From the cell containing the given text, extract its center point as (x, y) coordinate. 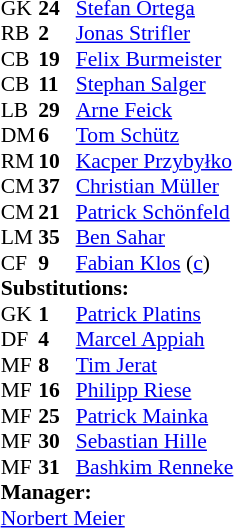
Christian Müller (155, 187)
RB (20, 33)
Manager: (118, 493)
Bashkim Renneke (155, 467)
DM (20, 135)
8 (57, 365)
37 (57, 187)
6 (57, 135)
21 (57, 212)
LM (20, 237)
GK (20, 314)
19 (57, 59)
Jonas Strifler (155, 33)
Ben Sahar (155, 237)
9 (57, 263)
Arne Feick (155, 110)
25 (57, 416)
35 (57, 237)
Patrick Platins (155, 314)
Philipp Riese (155, 391)
Tom Schütz (155, 135)
1 (57, 314)
Patrick Schönfeld (155, 212)
11 (57, 85)
Felix Burmeister (155, 59)
Kacper Przybyłko (155, 161)
Substitutions: (118, 289)
Sebastian Hille (155, 441)
Fabian Klos (c) (155, 263)
Stephan Salger (155, 85)
29 (57, 110)
4 (57, 339)
16 (57, 391)
2 (57, 33)
DF (20, 339)
Tim Jerat (155, 365)
10 (57, 161)
RM (20, 161)
Marcel Appiah (155, 339)
30 (57, 441)
31 (57, 467)
CF (20, 263)
Patrick Mainka (155, 416)
LB (20, 110)
